Identify which cell holds the provided text, then report its (X, Y) central coordinate. 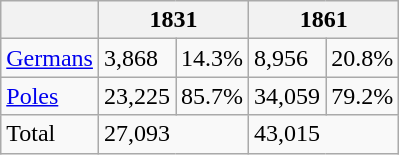
Poles (50, 96)
43,015 (324, 134)
14.3% (212, 58)
27,093 (173, 134)
1861 (324, 20)
Germans (50, 58)
85.7% (212, 96)
23,225 (136, 96)
Total (50, 134)
3,868 (136, 58)
1831 (173, 20)
20.8% (362, 58)
79.2% (362, 96)
34,059 (288, 96)
8,956 (288, 58)
